Identify which cell holds the provided text, then report its [x, y] central coordinate. 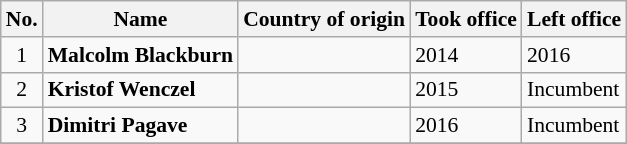
1 [22, 55]
2 [22, 90]
Country of origin [324, 19]
Dimitri Pagave [140, 126]
Took office [466, 19]
Left office [574, 19]
2015 [466, 90]
Malcolm Blackburn [140, 55]
Name [140, 19]
2014 [466, 55]
3 [22, 126]
No. [22, 19]
Kristof Wenczel [140, 90]
